Pinpoint the cell where the given text exists, returning its (x, y) midpoint coordinate. 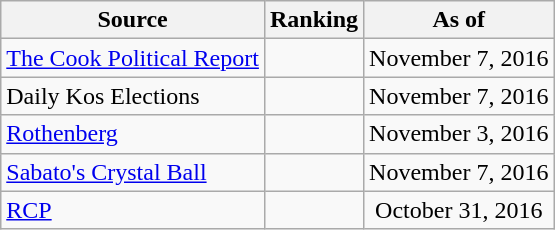
RCP (133, 210)
Source (133, 20)
October 31, 2016 (459, 210)
The Cook Political Report (133, 58)
As of (459, 20)
Daily Kos Elections (133, 96)
November 3, 2016 (459, 134)
Rothenberg (133, 134)
Ranking (314, 20)
Sabato's Crystal Ball (133, 172)
